Output the [X, Y] coordinate of the center of the cell containing the given text.  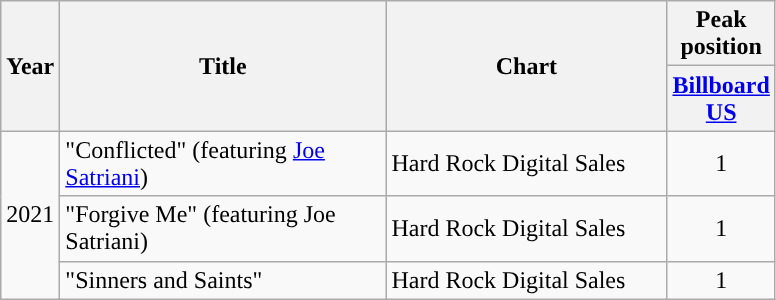
"Sinners and Saints" [223, 280]
"Forgive Me" (featuring Joe Satriani) [223, 228]
"Conflicted" (featuring Joe Satriani) [223, 164]
Billboard US [721, 98]
Chart [526, 66]
Title [223, 66]
Year [30, 66]
2021 [30, 215]
Peak position [721, 34]
